Identify which cell holds the provided text, then report its (X, Y) central coordinate. 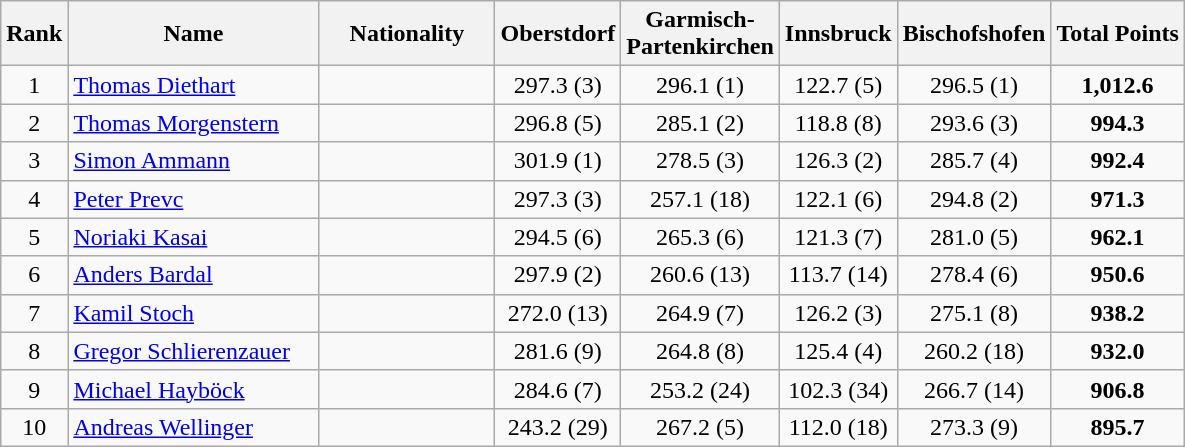
294.5 (6) (558, 237)
267.2 (5) (700, 427)
8 (34, 351)
296.5 (1) (974, 85)
297.9 (2) (558, 275)
257.1 (18) (700, 199)
Thomas Morgenstern (194, 123)
4 (34, 199)
266.7 (14) (974, 389)
Gregor Schlierenzauer (194, 351)
278.5 (3) (700, 161)
125.4 (4) (838, 351)
102.3 (34) (838, 389)
113.7 (14) (838, 275)
273.3 (9) (974, 427)
Michael Hayböck (194, 389)
278.4 (6) (974, 275)
284.6 (7) (558, 389)
Thomas Diethart (194, 85)
906.8 (1118, 389)
Andreas Wellinger (194, 427)
275.1 (8) (974, 313)
971.3 (1118, 199)
9 (34, 389)
Anders Bardal (194, 275)
Bischofshofen (974, 34)
Kamil Stoch (194, 313)
264.9 (7) (700, 313)
281.0 (5) (974, 237)
122.1 (6) (838, 199)
285.7 (4) (974, 161)
260.6 (13) (700, 275)
7 (34, 313)
Rank (34, 34)
6 (34, 275)
932.0 (1118, 351)
Noriaki Kasai (194, 237)
122.7 (5) (838, 85)
10 (34, 427)
Peter Prevc (194, 199)
296.8 (5) (558, 123)
281.6 (9) (558, 351)
938.2 (1118, 313)
5 (34, 237)
1,012.6 (1118, 85)
264.8 (8) (700, 351)
253.2 (24) (700, 389)
Garmisch-Partenkirchen (700, 34)
962.1 (1118, 237)
1 (34, 85)
2 (34, 123)
950.6 (1118, 275)
Name (194, 34)
Simon Ammann (194, 161)
Total Points (1118, 34)
296.1 (1) (700, 85)
294.8 (2) (974, 199)
118.8 (8) (838, 123)
992.4 (1118, 161)
301.9 (1) (558, 161)
3 (34, 161)
243.2 (29) (558, 427)
112.0 (18) (838, 427)
285.1 (2) (700, 123)
272.0 (13) (558, 313)
Oberstdorf (558, 34)
121.3 (7) (838, 237)
260.2 (18) (974, 351)
895.7 (1118, 427)
994.3 (1118, 123)
293.6 (3) (974, 123)
126.2 (3) (838, 313)
265.3 (6) (700, 237)
Nationality (407, 34)
126.3 (2) (838, 161)
Innsbruck (838, 34)
